Return the [X, Y] coordinate for the center point of the cell that contains the specified text.  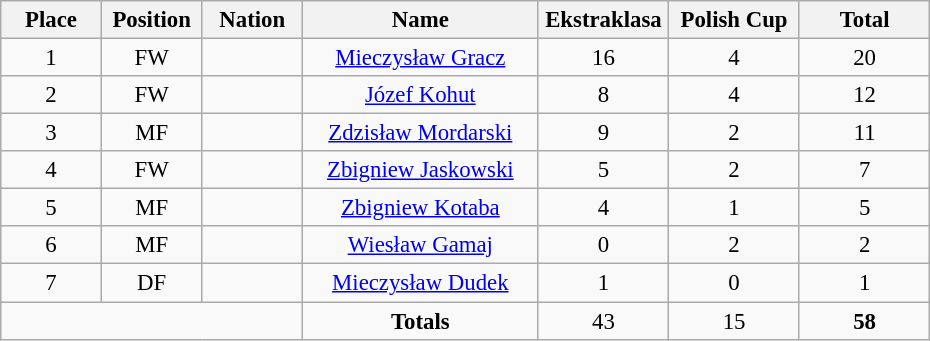
15 [734, 321]
Józef Kohut [421, 95]
8 [604, 95]
Zbigniew Kotaba [421, 208]
11 [864, 133]
6 [52, 245]
Total [864, 20]
Position [152, 20]
58 [864, 321]
Mieczysław Gracz [421, 58]
Name [421, 20]
Mieczysław Dudek [421, 283]
20 [864, 58]
Wiesław Gamaj [421, 245]
DF [152, 283]
9 [604, 133]
3 [52, 133]
Nation [252, 20]
Zdzisław Mordarski [421, 133]
Place [52, 20]
12 [864, 95]
Totals [421, 321]
16 [604, 58]
Zbigniew Jaskowski [421, 170]
Polish Cup [734, 20]
Ekstraklasa [604, 20]
43 [604, 321]
